Extract the [x, y] coordinate from the center of the cell holding the provided text.  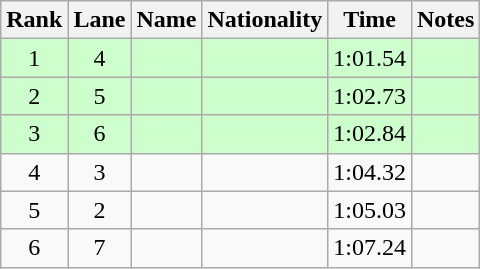
Time [370, 20]
1 [34, 58]
7 [100, 248]
Name [166, 20]
Notes [445, 20]
1:07.24 [370, 248]
1:02.84 [370, 134]
1:04.32 [370, 172]
1:05.03 [370, 210]
Rank [34, 20]
Lane [100, 20]
Nationality [265, 20]
1:01.54 [370, 58]
1:02.73 [370, 96]
